Identify which cell holds the provided text, then report its [x, y] central coordinate. 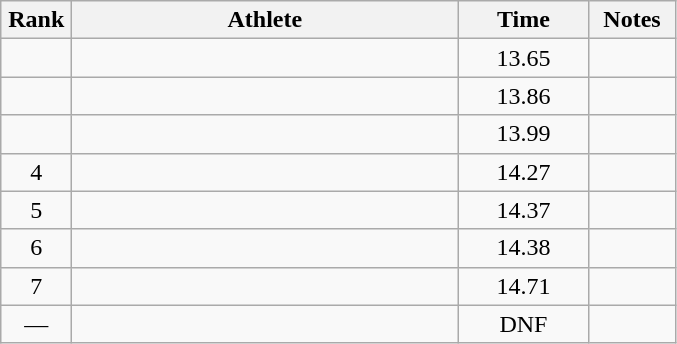
Time [524, 20]
14.37 [524, 210]
Athlete [265, 20]
14.27 [524, 172]
14.38 [524, 248]
Rank [36, 20]
4 [36, 172]
13.99 [524, 134]
7 [36, 286]
14.71 [524, 286]
13.86 [524, 96]
Notes [632, 20]
— [36, 324]
13.65 [524, 58]
DNF [524, 324]
6 [36, 248]
5 [36, 210]
